Capture the cell that displays the provided text and extract its (x, y) central coordinate. 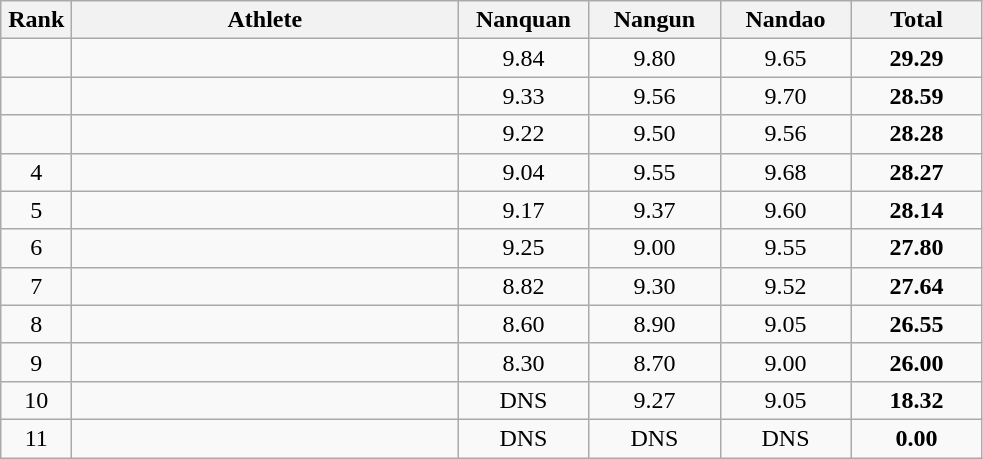
11 (36, 438)
28.59 (916, 96)
26.00 (916, 362)
27.64 (916, 286)
29.29 (916, 58)
9.33 (524, 96)
9.04 (524, 172)
Total (916, 20)
18.32 (916, 400)
8.82 (524, 286)
9.27 (654, 400)
8.70 (654, 362)
9.60 (786, 210)
27.80 (916, 248)
9.65 (786, 58)
9.25 (524, 248)
10 (36, 400)
Nandao (786, 20)
9.68 (786, 172)
9.17 (524, 210)
28.27 (916, 172)
Nangun (654, 20)
26.55 (916, 324)
9.84 (524, 58)
Rank (36, 20)
8 (36, 324)
5 (36, 210)
8.90 (654, 324)
6 (36, 248)
Athlete (265, 20)
9 (36, 362)
0.00 (916, 438)
9.50 (654, 134)
7 (36, 286)
Nanquan (524, 20)
8.30 (524, 362)
9.80 (654, 58)
4 (36, 172)
9.30 (654, 286)
9.52 (786, 286)
9.37 (654, 210)
28.14 (916, 210)
9.22 (524, 134)
9.70 (786, 96)
28.28 (916, 134)
8.60 (524, 324)
